From the cell containing the given text, extract its center point as [X, Y] coordinate. 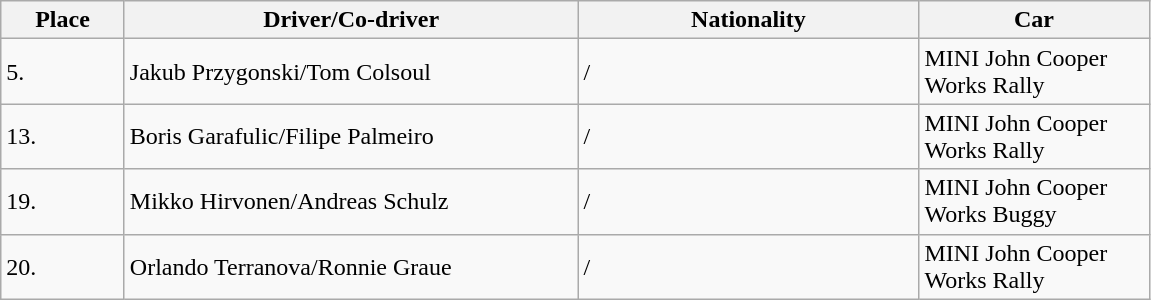
20. [63, 266]
13. [63, 136]
Nationality [748, 20]
Place [63, 20]
Mikko Hirvonen/Andreas Schulz [351, 202]
Driver/Co-driver [351, 20]
Orlando Terranova/Ronnie Graue [351, 266]
Boris Garafulic/Filipe Palmeiro [351, 136]
5. [63, 72]
MINI John Cooper Works Buggy [1034, 202]
19. [63, 202]
Jakub Przygonski/Tom Colsoul [351, 72]
Car [1034, 20]
